Detect which cell encompasses the target text, then output its [x, y] center coordinate. 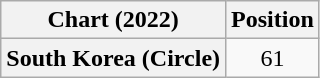
61 [273, 58]
Chart (2022) [114, 20]
Position [273, 20]
South Korea (Circle) [114, 58]
